Determine the [x, y] coordinate at the center of the cell enclosing the given text.  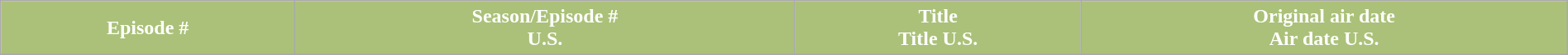
Episode # [148, 28]
Season/Episode # U.S. [544, 28]
Original air date Air date U.S. [1324, 28]
Title Title U.S. [938, 28]
